From the cell containing the given text, extract its center point as [x, y] coordinate. 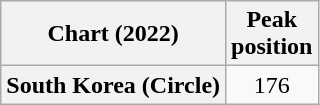
Chart (2022) [114, 34]
South Korea (Circle) [114, 85]
176 [272, 85]
Peakposition [272, 34]
